Pinpoint the cell where the given text exists, returning its (X, Y) midpoint coordinate. 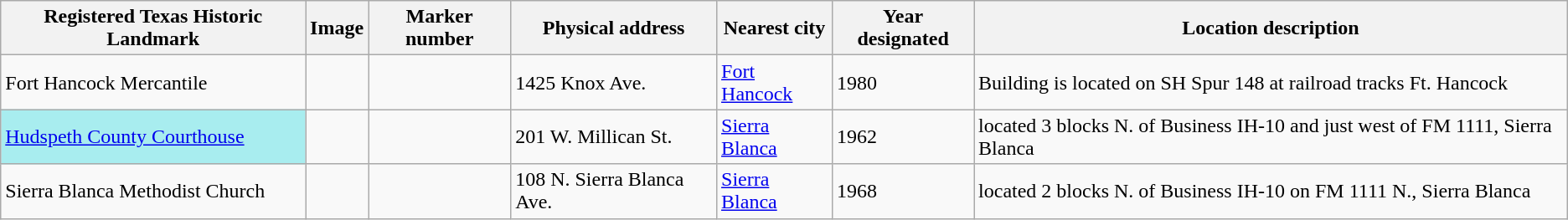
Location description (1271, 28)
Fort Hancock (775, 82)
Hudspeth County Courthouse (153, 137)
Year designated (903, 28)
1980 (903, 82)
1962 (903, 137)
Registered Texas Historic Landmark (153, 28)
Building is located on SH Spur 148 at railroad tracks Ft. Hancock (1271, 82)
1968 (903, 191)
Marker number (440, 28)
108 N. Sierra Blanca Ave. (614, 191)
201 W. Millican St. (614, 137)
Image (337, 28)
Sierra Blanca Methodist Church (153, 191)
located 2 blocks N. of Business IH-10 on FM 1111 N., Sierra Blanca (1271, 191)
1425 Knox Ave. (614, 82)
Fort Hancock Mercantile (153, 82)
located 3 blocks N. of Business IH-10 and just west of FM 1111, Sierra Blanca (1271, 137)
Physical address (614, 28)
Nearest city (775, 28)
